Locate the cell with the specified text and output its [X, Y] center coordinate. 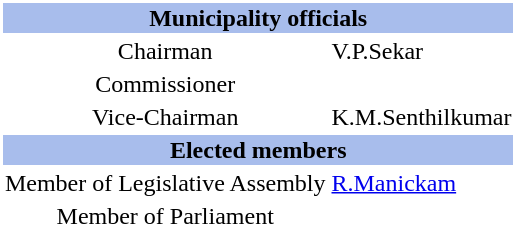
Vice-Chairman [165, 117]
Elected members [258, 150]
K.M.Senthilkumar [422, 117]
Member of Parliament [165, 216]
Chairman [165, 51]
V.P.Sekar [422, 51]
Member of Legislative Assembly [165, 183]
Commissioner [165, 84]
R.Manickam [422, 183]
Municipality officials [258, 18]
